Search for the cell housing the specified text and yield its (X, Y) center coordinate. 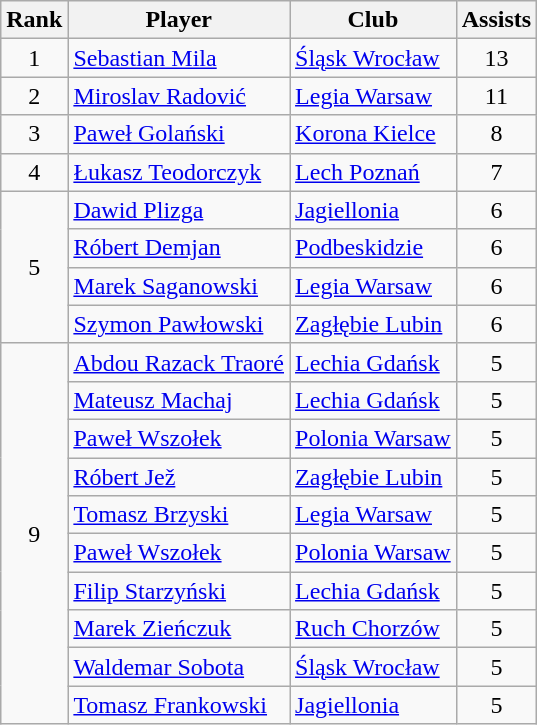
11 (496, 96)
Paweł Golański (179, 134)
Sebastian Mila (179, 58)
Marek Saganowski (179, 286)
Podbeskidzie (374, 248)
Abdou Razack Traoré (179, 362)
Dawid Plizga (179, 210)
3 (34, 134)
Tomasz Frankowski (179, 705)
Lech Poznań (374, 172)
Player (179, 20)
Łukasz Teodorczyk (179, 172)
Szymon Pawłowski (179, 324)
8 (496, 134)
Filip Starzyński (179, 591)
Rank (34, 20)
Marek Zieńczuk (179, 629)
7 (496, 172)
Club (374, 20)
Waldemar Sobota (179, 667)
Miroslav Radović (179, 96)
Róbert Jež (179, 477)
Tomasz Brzyski (179, 515)
Ruch Chorzów (374, 629)
9 (34, 534)
4 (34, 172)
2 (34, 96)
Korona Kielce (374, 134)
Róbert Demjan (179, 248)
Assists (496, 20)
1 (34, 58)
Mateusz Machaj (179, 400)
13 (496, 58)
